Provide the (X, Y) coordinate of the cell's center where the given text is located.  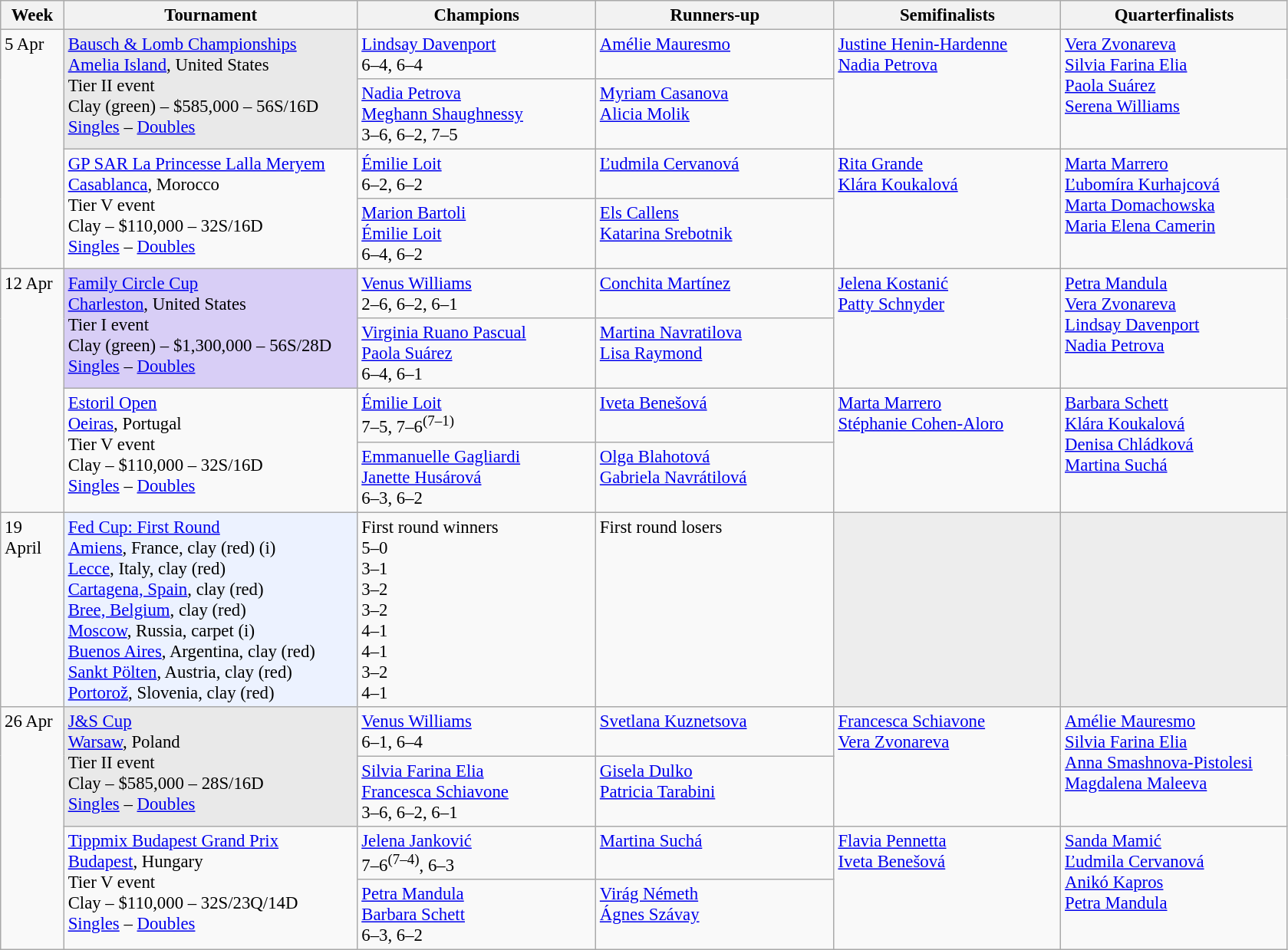
Iveta Benešová (715, 416)
Family Circle Cup Charleston, United States Tier I event Clay (green) – $1,300,000 – 56S/28DSingles – Doubles (210, 329)
Venus Williams 6–1, 6–4 (477, 731)
5 Apr (32, 150)
Tippmix Budapest Grand Prix Budapest, Hungary Tier V event Clay – $110,000 – 32S/23Q/14DSingles – Doubles (210, 888)
Olga Blahotová Gabriela Navrátilová (715, 477)
Martina Navratilova Lisa Raymond (715, 354)
Emmanuelle Gagliardi Janette Husárová6–3, 6–2 (477, 477)
Amélie Mauresmo (715, 55)
Conchita Martínez (715, 294)
Champions (477, 15)
Myriam Casanova Alicia Molik (715, 114)
Francesca Schiavone Vera Zvonareva (947, 766)
Svetlana Kuznetsova (715, 731)
Semifinalists (947, 15)
Marion Bartoli Émilie Loit6–4, 6–2 (477, 234)
Barbara Schett Klára Koukalová Denisa Chládková Martina Suchá (1174, 451)
Martina Suchá (715, 853)
Justine Henin-Hardenne Nadia Petrova (947, 90)
Nadia Petrova Meghann Shaughnessy3–6, 6–2, 7–5 (477, 114)
J&S Cup Warsaw, Poland Tier II event Clay – $585,000 – 28S/16DSingles – Doubles (210, 766)
Lindsay Davenport 6–4, 6–4 (477, 55)
Ľudmila Cervanová (715, 175)
First round winners 5–0 3–1 3–2 3–2 4–1 4–1 3–2 4–1 (477, 610)
Bausch & Lomb Championships Amelia Island, United States Tier II event Clay (green) – $585,000 – 56S/16DSingles – Doubles (210, 90)
Émilie Loit 6–2, 6–2 (477, 175)
Quarterfinalists (1174, 15)
Tournament (210, 15)
Virág Németh Ágnes Szávay (715, 915)
19 April (32, 610)
Sanda Mamić Ľudmila Cervanová Anikó Kapros Petra Mandula (1174, 888)
26 Apr (32, 828)
Silvia Farina Elia Francesca Schiavone3–6, 6–2, 6–1 (477, 791)
Venus Williams 2–6, 6–2, 6–1 (477, 294)
Vera Zvonareva Silvia Farina Elia Paola Suárez Serena Williams (1174, 90)
GP SAR La Princesse Lalla Meryem Casablanca, Morocco Tier V event Clay – $110,000 – 32S/16DSingles – Doubles (210, 209)
Runners-up (715, 15)
12 Apr (32, 391)
Jelena Janković 7–6(7–4), 6–3 (477, 853)
Rita Grande Klára Koukalová (947, 209)
Marta Marrero Stéphanie Cohen-Aloro (947, 451)
Gisela Dulko Patricia Tarabini (715, 791)
Week (32, 15)
Flavia Pennetta Iveta Benešová (947, 888)
Marta Marrero Ľubomíra Kurhajcová Marta Domachowska Maria Elena Camerin (1174, 209)
Émilie Loit 7–5, 7–6(7–1) (477, 416)
Virginia Ruano Pascual Paola Suárez6–4, 6–1 (477, 354)
Petra Mandula Barbara Schett6–3, 6–2 (477, 915)
First round losers (715, 610)
Amélie Mauresmo Silvia Farina Elia Anna Smashnova-Pistolesi Magdalena Maleeva (1174, 766)
Jelena Kostanić Patty Schnyder (947, 329)
Estoril Open Oeiras, Portugal Tier V event Clay – $110,000 – 32S/16DSingles – Doubles (210, 451)
Els Callens Katarina Srebotnik (715, 234)
Petra Mandula Vera Zvonareva Lindsay Davenport Nadia Petrova (1174, 329)
